Output the (x, y) coordinate of the center of the cell containing the given text.  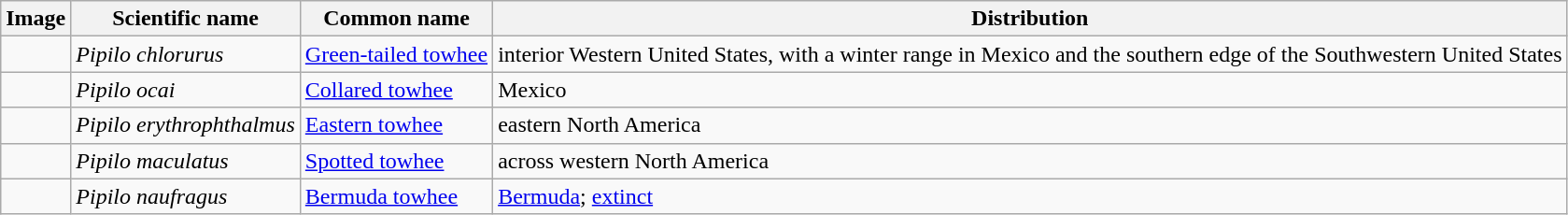
Pipilo chlorurus (186, 54)
Scientific name (186, 19)
Eastern towhee (396, 125)
Pipilo naufragus (186, 196)
Bermuda towhee (396, 196)
Pipilo maculatus (186, 161)
Green-tailed towhee (396, 54)
Collared towhee (396, 90)
Distribution (1030, 19)
Common name (396, 19)
interior Western United States, with a winter range in Mexico and the southern edge of the Southwestern United States (1030, 54)
across western North America (1030, 161)
Bermuda; extinct (1030, 196)
Spotted towhee (396, 161)
Pipilo erythrophthalmus (186, 125)
Pipilo ocai (186, 90)
Mexico (1030, 90)
Image (35, 19)
eastern North America (1030, 125)
